Determine the [X, Y] coordinate at the center of the cell enclosing the given text.  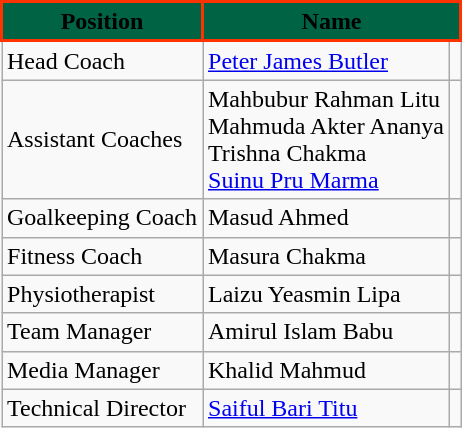
Technical Director [102, 408]
Goalkeeping Coach [102, 218]
Fitness Coach [102, 256]
Head Coach [102, 60]
Masura Chakma [326, 256]
Media Manager [102, 370]
Masud Ahmed [326, 218]
Assistant Coaches [102, 140]
Mahbubur Rahman Litu Mahmuda Akter Ananya Trishna Chakma Suinu Pru Marma [326, 140]
Team Manager [102, 332]
Khalid Mahmud [326, 370]
Name [331, 22]
Saiful Bari Titu [326, 408]
Laizu Yeasmin Lipa [326, 294]
Amirul Islam Babu [326, 332]
Peter James Butler [326, 60]
Physiotherapist [102, 294]
Position [102, 22]
